Scan for the cell matching the given text and deliver its (X, Y) coordinate at center. 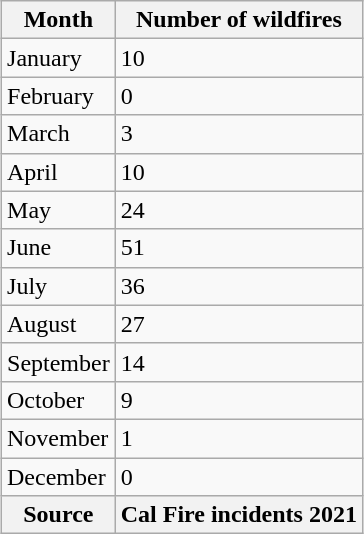
36 (238, 286)
24 (238, 210)
August (59, 324)
December (59, 477)
Cal Fire incidents 2021 (238, 515)
May (59, 210)
April (59, 172)
Source (59, 515)
1 (238, 438)
Month (59, 20)
October (59, 400)
June (59, 248)
Number of wildfires (238, 20)
February (59, 96)
September (59, 362)
3 (238, 134)
January (59, 58)
51 (238, 248)
July (59, 286)
9 (238, 400)
14 (238, 362)
27 (238, 324)
March (59, 134)
November (59, 438)
